Capture the cell that displays the provided text and extract its [X, Y] central coordinate. 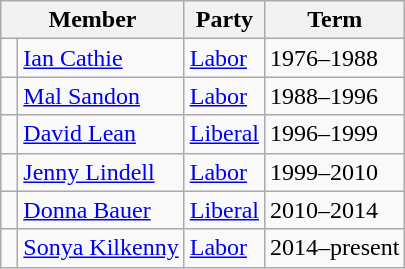
Jenny Lindell [101, 172]
1999–2010 [335, 172]
Member [92, 20]
Party [224, 20]
Donna Bauer [101, 210]
2014–present [335, 248]
Sonya Kilkenny [101, 248]
1996–1999 [335, 134]
2010–2014 [335, 210]
Mal Sandon [101, 96]
Term [335, 20]
Ian Cathie [101, 58]
David Lean [101, 134]
1988–1996 [335, 96]
1976–1988 [335, 58]
